Detect which cell encompasses the target text, then output its [x, y] center coordinate. 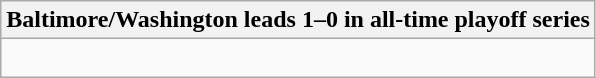
Baltimore/Washington leads 1–0 in all-time playoff series [298, 20]
